Locate the cell with the specified text and output its [x, y] center coordinate. 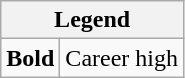
Bold [30, 58]
Legend [92, 20]
Career high [122, 58]
